From the cell containing the given text, extract its center point as [x, y] coordinate. 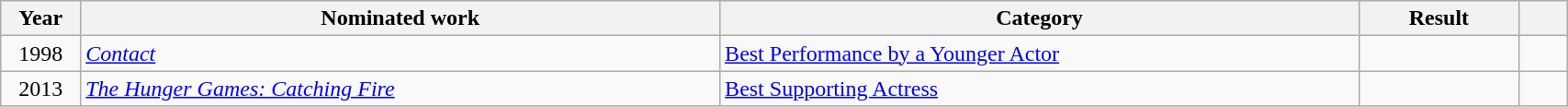
Nominated work [400, 18]
The Hunger Games: Catching Fire [400, 89]
Result [1438, 18]
Best Supporting Actress [1040, 89]
Year [40, 18]
Best Performance by a Younger Actor [1040, 53]
Category [1040, 18]
Contact [400, 53]
2013 [40, 89]
1998 [40, 53]
